Extract the (X, Y) coordinate from the center of the cell holding the provided text.  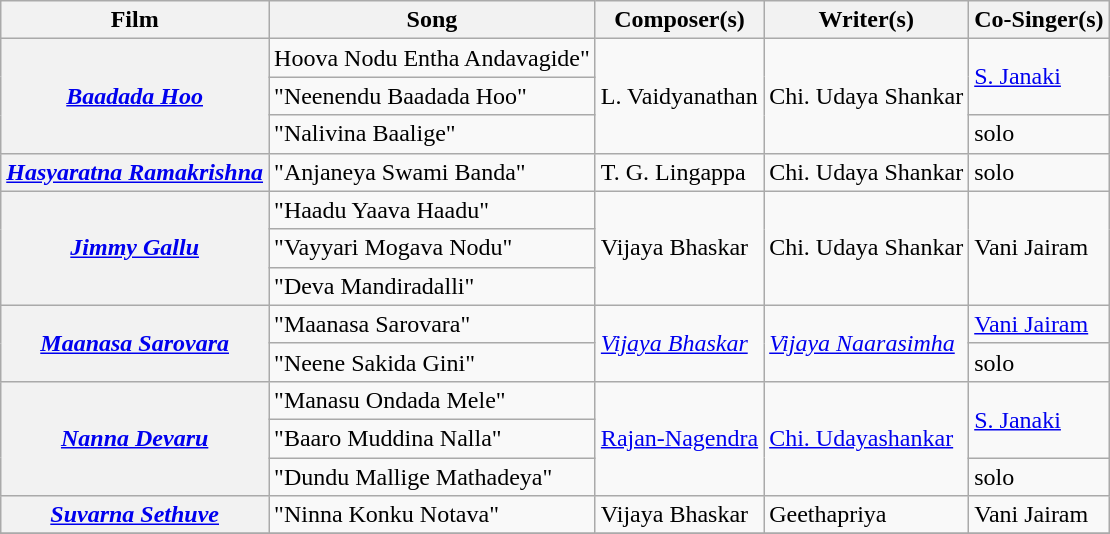
"Neenendu Baadada Hoo" (432, 96)
Hasyaratna Ramakrishna (135, 172)
Co-Singer(s) (1039, 20)
Writer(s) (866, 20)
"Haadu Yaava Haadu" (432, 210)
"Nalivina Baalige" (432, 134)
Baadada Hoo (135, 96)
"Neene Sakida Gini" (432, 362)
Maanasa Sarovara (135, 343)
Rajan-Nagendra (679, 438)
"Maanasa Sarovara" (432, 324)
Suvarna Sethuve (135, 515)
Film (135, 20)
"Manasu Ondada Mele" (432, 400)
Geethapriya (866, 515)
"Ninna Konku Notava" (432, 515)
L. Vaidyanathan (679, 96)
"Deva Mandiradalli" (432, 286)
"Baaro Muddina Nalla" (432, 438)
Vijaya Naarasimha (866, 343)
Composer(s) (679, 20)
"Anjaneya Swami Banda" (432, 172)
Nanna Devaru (135, 438)
T. G. Lingappa (679, 172)
Chi. Udayashankar (866, 438)
"Dundu Mallige Mathadeya" (432, 477)
Song (432, 20)
"Vayyari Mogava Nodu" (432, 248)
Hoova Nodu Entha Andavagide" (432, 58)
Jimmy Gallu (135, 248)
